From the cell containing the given text, extract its center point as [X, Y] coordinate. 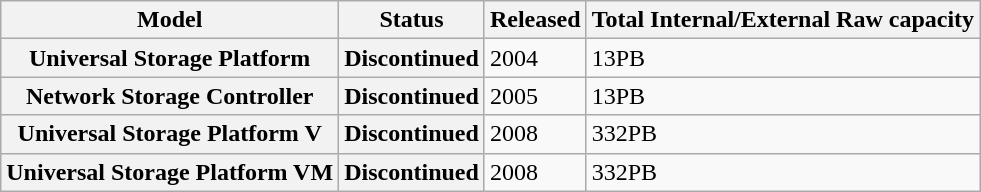
Universal Storage Platform [170, 58]
2004 [535, 58]
Model [170, 20]
Total Internal/External Raw capacity [782, 20]
Status [412, 20]
Universal Storage Platform VM [170, 172]
Released [535, 20]
2005 [535, 96]
Universal Storage Platform V [170, 134]
Network Storage Controller [170, 96]
